Find where the given text appears and provide that cell's center as [x, y] coordinate. 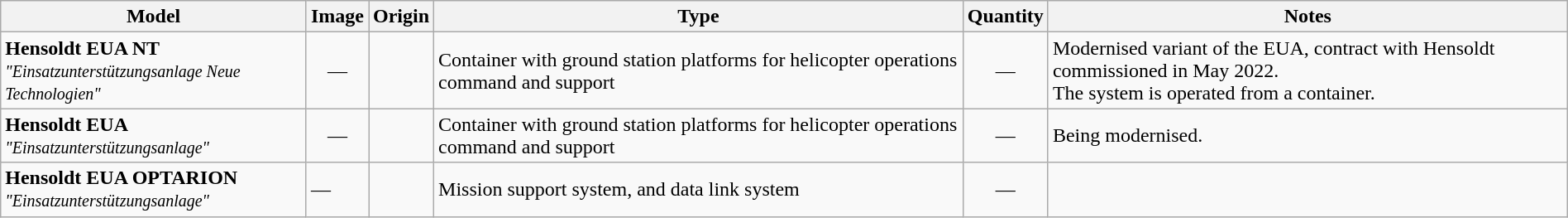
Quantity [1006, 17]
Mission support system, and data link system [699, 189]
Modernised variant of the EUA, contract with Hensoldt commissioned in May 2022.The system is operated from a container. [1307, 70]
Model [154, 17]
Origin [402, 17]
Hensoldt EUA NT"Einsatzunterstützungsanlage Neue Technologien" [154, 70]
Image [337, 17]
Hensoldt EUA"Einsatzunterstützungsanlage" [154, 136]
Being modernised. [1307, 136]
Type [699, 17]
Notes [1307, 17]
Hensoldt EUA OPTARION"Einsatzunterstützungsanlage" [154, 189]
